Return (X, Y) of the center of cell containing provided text 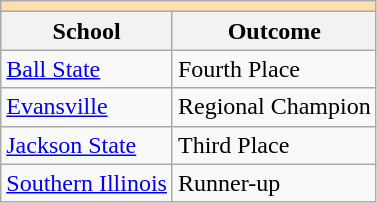
Outcome (274, 31)
Runner-up (274, 183)
Fourth Place (274, 69)
Regional Champion (274, 107)
School (87, 31)
Jackson State (87, 145)
Southern Illinois (87, 183)
Ball State (87, 69)
Third Place (274, 145)
Evansville (87, 107)
